Identify which cell holds the provided text, then report its (x, y) central coordinate. 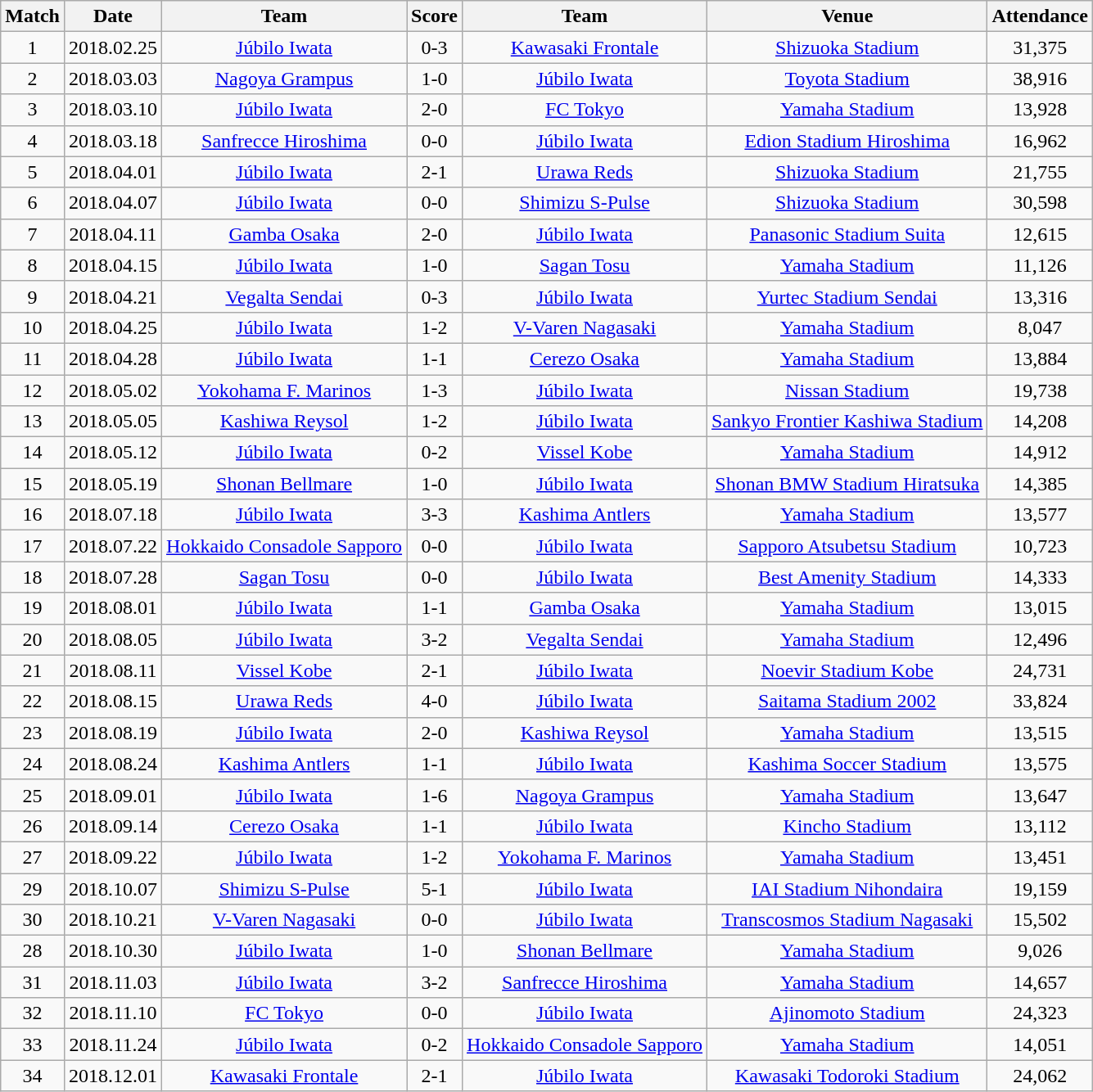
24 (33, 764)
Kawasaki Todoroki Stadium (847, 1076)
19 (33, 608)
34 (33, 1076)
Best Amenity Stadium (847, 577)
2018.11.24 (113, 1045)
2018.05.12 (113, 453)
6 (33, 203)
33 (33, 1045)
31,375 (1040, 47)
14 (33, 453)
24,731 (1040, 670)
Toyota Stadium (847, 79)
30 (33, 920)
Saitama Stadium 2002 (847, 702)
8,047 (1040, 327)
8 (33, 265)
2018.04.07 (113, 203)
7 (33, 234)
14,657 (1040, 982)
25 (33, 795)
2018.07.18 (113, 515)
Transcosmos Stadium Nagasaki (847, 920)
Kincho Stadium (847, 826)
1-6 (435, 795)
Date (113, 16)
1 (33, 47)
11,126 (1040, 265)
2018.09.22 (113, 857)
2018.09.01 (113, 795)
9,026 (1040, 951)
21,755 (1040, 172)
22 (33, 702)
10 (33, 327)
IAI Stadium Nihondaira (847, 888)
13,928 (1040, 110)
Score (435, 16)
2018.05.05 (113, 422)
5 (33, 172)
Shonan BMW Stadium Hiratsuka (847, 484)
2018.03.18 (113, 141)
15,502 (1040, 920)
9 (33, 296)
10,723 (1040, 546)
Nissan Stadium (847, 390)
2 (33, 79)
38,916 (1040, 79)
19,738 (1040, 390)
31 (33, 982)
Panasonic Stadium Suita (847, 234)
2018.08.15 (113, 702)
Ajinomoto Stadium (847, 1013)
18 (33, 577)
12 (33, 390)
15 (33, 484)
11 (33, 359)
2018.08.24 (113, 764)
2018.10.21 (113, 920)
Venue (847, 16)
14,333 (1040, 577)
12,496 (1040, 639)
32 (33, 1013)
23 (33, 733)
2018.04.11 (113, 234)
2018.02.25 (113, 47)
Sapporo Atsubetsu Stadium (847, 546)
13,451 (1040, 857)
Match (33, 16)
2018.08.01 (113, 608)
4 (33, 141)
Sankyo Frontier Kashiwa Stadium (847, 422)
2018.09.14 (113, 826)
2018.04.28 (113, 359)
2018.10.30 (113, 951)
2018.04.01 (113, 172)
19,159 (1040, 888)
14,385 (1040, 484)
13,577 (1040, 515)
16,962 (1040, 141)
24,062 (1040, 1076)
Edion Stadium Hiroshima (847, 141)
Kashima Soccer Stadium (847, 764)
13,575 (1040, 764)
14,051 (1040, 1045)
2018.05.19 (113, 484)
13,647 (1040, 795)
27 (33, 857)
17 (33, 546)
3 (33, 110)
Noevir Stadium Kobe (847, 670)
24,323 (1040, 1013)
26 (33, 826)
33,824 (1040, 702)
13,515 (1040, 733)
16 (33, 515)
2018.07.22 (113, 546)
2018.08.11 (113, 670)
5-1 (435, 888)
13,316 (1040, 296)
2018.04.21 (113, 296)
Yurtec Stadium Sendai (847, 296)
29 (33, 888)
2018.04.25 (113, 327)
2018.11.03 (113, 982)
2018.04.15 (113, 265)
21 (33, 670)
2018.03.03 (113, 79)
12,615 (1040, 234)
2018.10.07 (113, 888)
13,015 (1040, 608)
28 (33, 951)
2018.11.10 (113, 1013)
14,912 (1040, 453)
3-3 (435, 515)
2018.12.01 (113, 1076)
30,598 (1040, 203)
14,208 (1040, 422)
2018.08.19 (113, 733)
4-0 (435, 702)
20 (33, 639)
2018.03.10 (113, 110)
13,884 (1040, 359)
2018.07.28 (113, 577)
2018.08.05 (113, 639)
1-3 (435, 390)
13 (33, 422)
Attendance (1040, 16)
2018.05.02 (113, 390)
13,112 (1040, 826)
